Identify which cell holds the provided text, then report its (x, y) central coordinate. 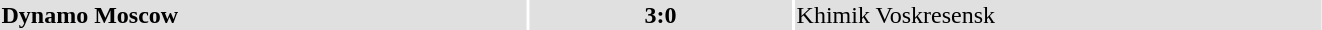
Khimik Voskresensk (1058, 15)
Dynamo Moscow (263, 15)
3:0 (660, 15)
